From the cell containing the given text, extract its center point as (X, Y) coordinate. 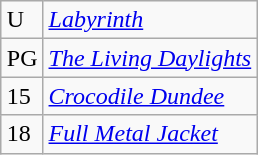
Full Metal Jacket (150, 134)
PG (22, 58)
U (22, 20)
Labyrinth (150, 20)
18 (22, 134)
The Living Daylights (150, 58)
Crocodile Dundee (150, 96)
15 (22, 96)
